Extract the (x, y) coordinate from the center of the cell holding the provided text.  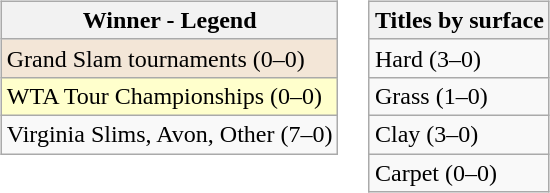
Virginia Slims, Avon, Other (7–0) (170, 134)
Carpet (0–0) (459, 173)
Grass (1–0) (459, 96)
Winner - Legend (170, 20)
WTA Tour Championships (0–0) (170, 96)
Hard (3–0) (459, 58)
Titles by surface (459, 20)
Grand Slam tournaments (0–0) (170, 58)
Clay (3–0) (459, 134)
